Output the (x, y) coordinate of the center of the cell containing the given text.  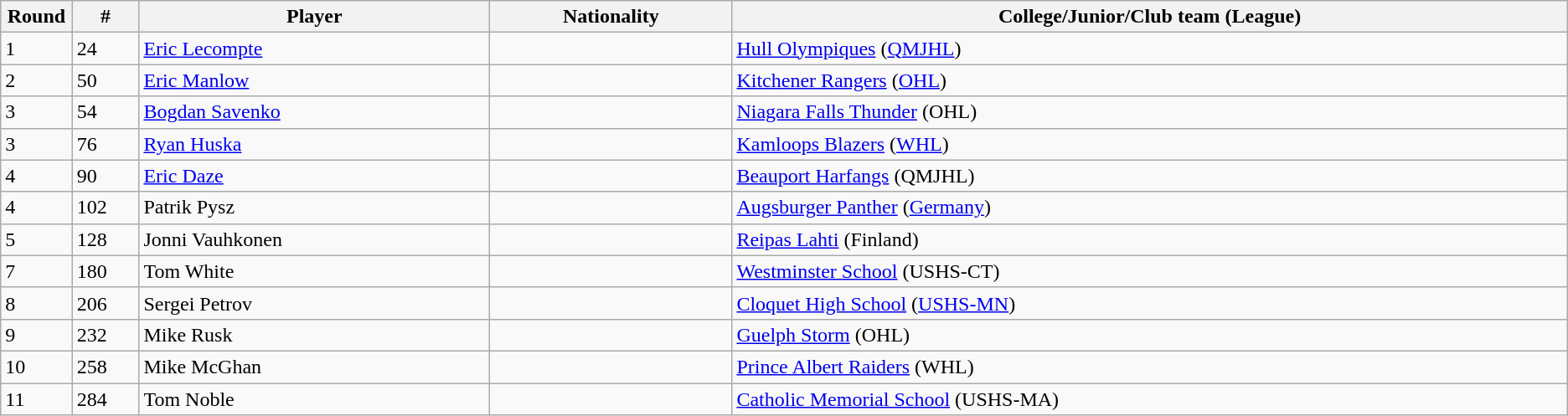
Kitchener Rangers (OHL) (1149, 80)
7 (37, 271)
Jonni Vauhkonen (315, 239)
Kamloops Blazers (WHL) (1149, 144)
# (106, 17)
90 (106, 176)
Patrik Pysz (315, 208)
Ryan Huska (315, 144)
Round (37, 17)
Mike McGhan (315, 367)
180 (106, 271)
Westminster School (USHS-CT) (1149, 271)
Nationality (611, 17)
Hull Olympiques (QMJHL) (1149, 49)
Sergei Petrov (315, 303)
Tom White (315, 271)
Tom Noble (315, 399)
Prince Albert Raiders (WHL) (1149, 367)
9 (37, 335)
Beauport Harfangs (QMJHL) (1149, 176)
Catholic Memorial School (USHS-MA) (1149, 399)
Augsburger Panther (Germany) (1149, 208)
Reipas Lahti (Finland) (1149, 239)
50 (106, 80)
Mike Rusk (315, 335)
1 (37, 49)
232 (106, 335)
206 (106, 303)
Eric Lecompte (315, 49)
Niagara Falls Thunder (OHL) (1149, 112)
8 (37, 303)
102 (106, 208)
College/Junior/Club team (League) (1149, 17)
Eric Manlow (315, 80)
Bogdan Savenko (315, 112)
Eric Daze (315, 176)
Player (315, 17)
10 (37, 367)
Cloquet High School (USHS-MN) (1149, 303)
Guelph Storm (OHL) (1149, 335)
11 (37, 399)
128 (106, 239)
284 (106, 399)
76 (106, 144)
54 (106, 112)
24 (106, 49)
5 (37, 239)
258 (106, 367)
2 (37, 80)
